Find where the given text appears and provide that cell's center as [X, Y] coordinate. 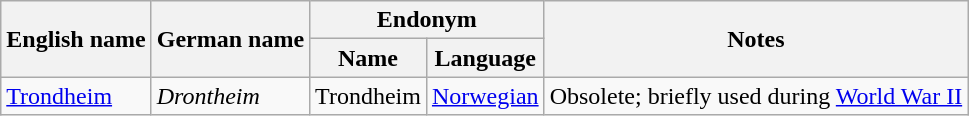
Drontheim [230, 96]
Notes [756, 39]
German name [230, 39]
Obsolete; briefly used during World War II [756, 96]
English name [76, 39]
Endonym [428, 20]
Norwegian [485, 96]
Language [485, 58]
Name [368, 58]
